Output the [x, y] coordinate of the center of the cell containing the given text.  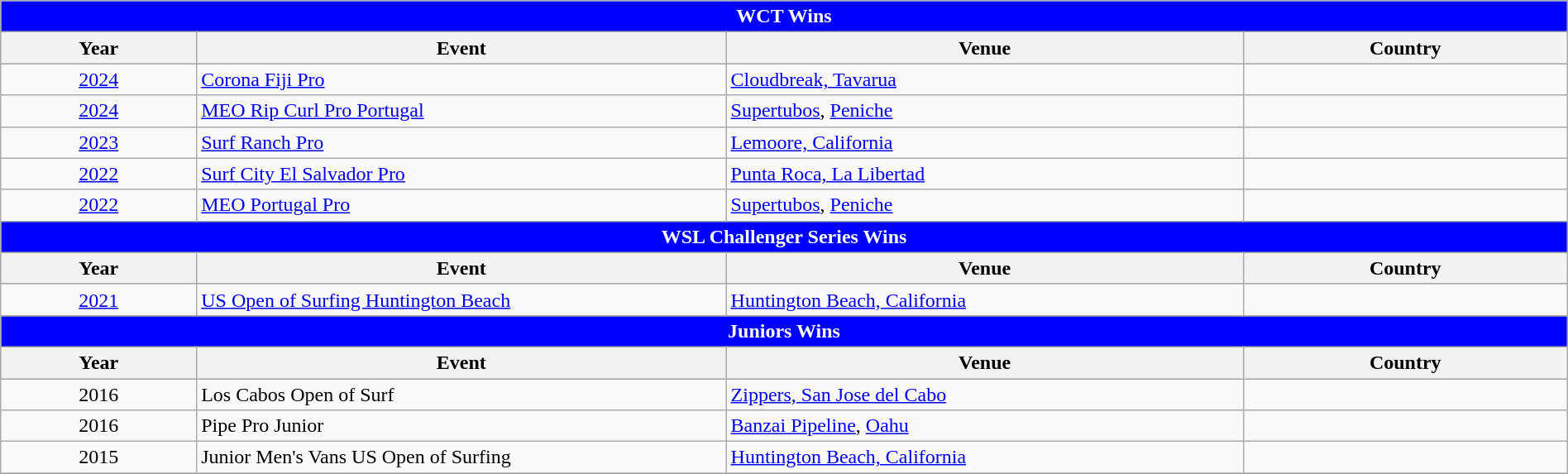
Pipe Pro Junior [461, 426]
Juniors Wins [784, 331]
MEO Rip Curl Pro Portugal [461, 111]
2015 [99, 457]
US Open of Surfing Huntington Beach [461, 299]
2023 [99, 142]
2021 [99, 299]
Junior Men's Vans US Open of Surfing [461, 457]
Lemoore, California [984, 142]
WSL Challenger Series Wins [784, 237]
Surf Ranch Pro [461, 142]
Cloudbreak, Tavarua [984, 79]
MEO Portugal Pro [461, 205]
Los Cabos Open of Surf [461, 395]
Zippers, San Jose del Cabo [984, 395]
Surf City El Salvador Pro [461, 174]
Banzai Pipeline, Oahu [984, 426]
WCT Wins [784, 17]
Punta Roca, La Libertad [984, 174]
Corona Fiji Pro [461, 79]
